Search for the cell housing the specified text and yield its [x, y] center coordinate. 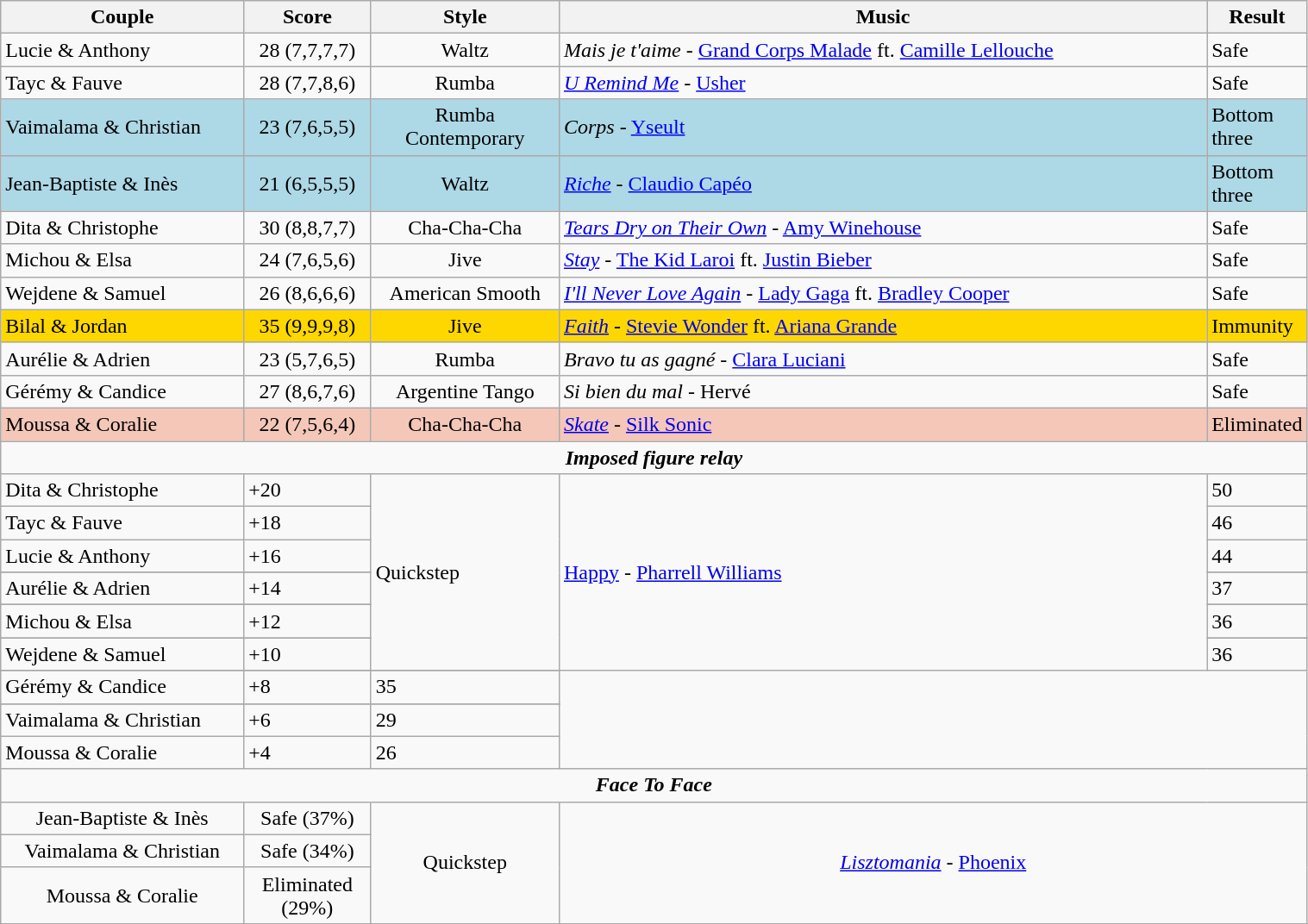
50 [1257, 490]
Safe (34%) [307, 851]
46 [1257, 523]
Score [307, 17]
+8 [307, 687]
Corps - Yseult [883, 128]
21 (6,5,5,5) [307, 183]
American Smooth [465, 293]
23 (7,6,5,5) [307, 128]
Result [1257, 17]
37 [1257, 589]
Lisztomania - Phoenix [933, 862]
I'll Never Love Again - Lady Gaga ft. Bradley Cooper [883, 293]
27 (8,6,7,6) [307, 391]
Mais je t'aime - Grand Corps Malade ft. Camille Lellouche [883, 50]
Bravo tu as gagné - Clara Luciani [883, 359]
+4 [307, 752]
Safe (37%) [307, 818]
Eliminated (29%) [307, 895]
U Remind Me - Usher [883, 83]
Eliminated [1257, 424]
Music [883, 17]
Stay - The Kid Laroi ft. Justin Bieber [883, 260]
29 [465, 720]
Imposed figure relay [654, 458]
Face To Face [654, 785]
44 [1257, 556]
Style [465, 17]
Argentine Tango [465, 391]
+14 [307, 589]
+10 [307, 654]
26 [465, 752]
Faith - Stevie Wonder ft. Ariana Grande [883, 326]
24 (7,6,5,6) [307, 260]
Skate - Silk Sonic [883, 424]
35 (9,9,9,8) [307, 326]
Immunity [1257, 326]
+20 [307, 490]
Riche - Claudio Capéo [883, 183]
+18 [307, 523]
26 (8,6,6,6) [307, 293]
30 (8,8,7,7) [307, 228]
35 [465, 687]
Happy - Pharrell Williams [883, 572]
23 (5,7,6,5) [307, 359]
Couple [122, 17]
+16 [307, 556]
Si bien du mal - Hervé [883, 391]
Rumba Contemporary [465, 128]
28 (7,7,7,7) [307, 50]
22 (7,5,6,4) [307, 424]
28 (7,7,8,6) [307, 83]
+6 [307, 720]
Bilal & Jordan [122, 326]
+12 [307, 621]
Tears Dry on Their Own - Amy Winehouse [883, 228]
